Capture the cell that displays the provided text and extract its (X, Y) central coordinate. 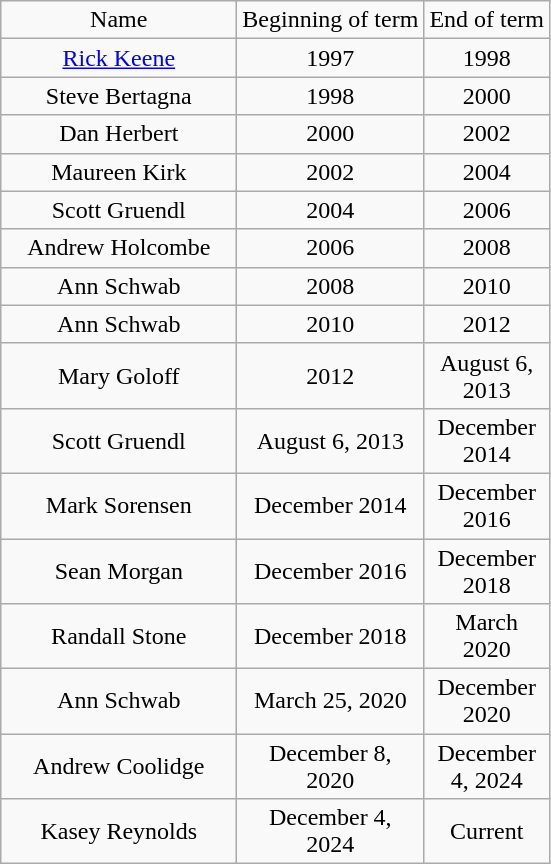
Mark Sorensen (119, 506)
Steve Bertagna (119, 96)
End of term (487, 20)
December 8, 2020 (330, 766)
Andrew Holcombe (119, 248)
Kasey Reynolds (119, 832)
Beginning of term (330, 20)
Sean Morgan (119, 570)
Randall Stone (119, 636)
Maureen Kirk (119, 172)
Rick Keene (119, 58)
Name (119, 20)
March 25, 2020 (330, 702)
Andrew Coolidge (119, 766)
Dan Herbert (119, 134)
March 2020 (487, 636)
December 2020 (487, 702)
Current (487, 832)
Mary Goloff (119, 376)
1997 (330, 58)
